Detect which cell encompasses the target text, then output its [X, Y] center coordinate. 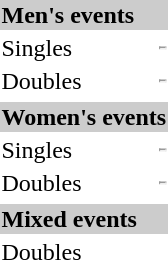
Women's events [84, 117]
Men's events [84, 15]
Mixed events [84, 219]
